Output the (x, y) coordinate of the center of the cell containing the given text.  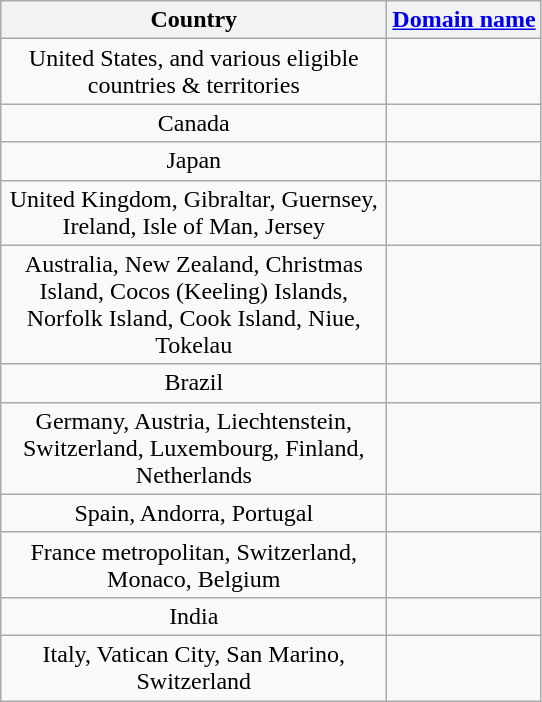
United States, and various eligible countries & territories (194, 72)
Italy, Vatican City, San Marino, Switzerland (194, 668)
France metropolitan, Switzerland, Monaco, Belgium (194, 564)
India (194, 616)
Domain name (464, 20)
Canada (194, 123)
Brazil (194, 383)
Germany, Austria, Liechtenstein, Switzerland, Luxembourg, Finland, Netherlands (194, 448)
Spain, Andorra, Portugal (194, 513)
Country (194, 20)
Japan (194, 161)
Australia, New Zealand, Christmas Island, Cocos (Keeling) Islands, Norfolk Island, Cook Island, Niue, Tokelau (194, 304)
United Kingdom, Gibraltar, Guernsey, Ireland, Isle of Man, Jersey (194, 212)
